Search for the cell housing the specified text and yield its [x, y] center coordinate. 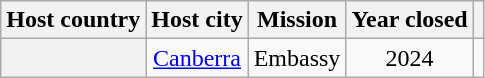
Host country [74, 20]
Year closed [410, 20]
Canberra [197, 58]
2024 [410, 58]
Embassy [297, 58]
Host city [197, 20]
Mission [297, 20]
